Locate the cell with the specified text and output its (x, y) center coordinate. 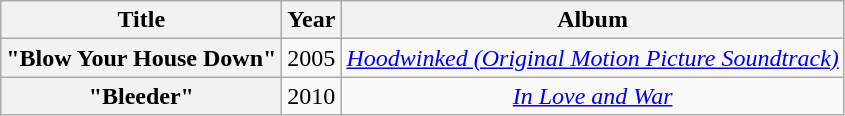
Year (312, 20)
2010 (312, 96)
Hoodwinked (Original Motion Picture Soundtrack) (592, 58)
Album (592, 20)
Title (142, 20)
2005 (312, 58)
In Love and War (592, 96)
"Bleeder" (142, 96)
"Blow Your House Down" (142, 58)
